Scan for the cell matching the given text and deliver its [X, Y] coordinate at center. 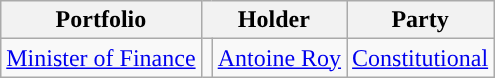
Party [420, 20]
Holder [274, 20]
Antoine Roy [279, 58]
Minister of Finance [101, 58]
Portfolio [101, 20]
Constitutional [420, 58]
